Identify which cell holds the provided text, then report its [X, Y] central coordinate. 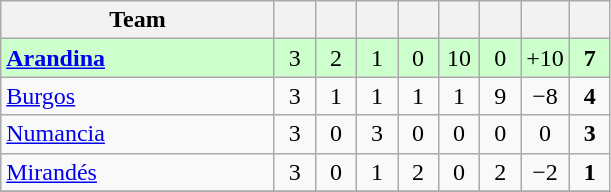
Mirandés [138, 172]
Team [138, 20]
Numancia [138, 134]
+10 [546, 58]
−8 [546, 96]
10 [460, 58]
−2 [546, 172]
7 [590, 58]
Arandina [138, 58]
Burgos [138, 96]
4 [590, 96]
9 [500, 96]
